Return (x, y) of the center of cell containing provided text 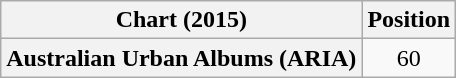
Chart (2015) (182, 20)
60 (409, 58)
Position (409, 20)
Australian Urban Albums (ARIA) (182, 58)
